Determine the [X, Y] coordinate at the center of the cell enclosing the given text.  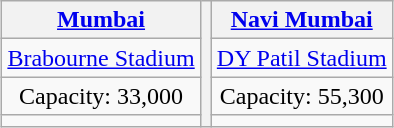
Capacity: 33,000 [101, 96]
Capacity: 55,300 [302, 96]
Brabourne Stadium [101, 58]
Navi Mumbai [302, 20]
Mumbai [101, 20]
DY Patil Stadium [302, 58]
